Determine the (X, Y) coordinate at the center of the cell enclosing the given text.  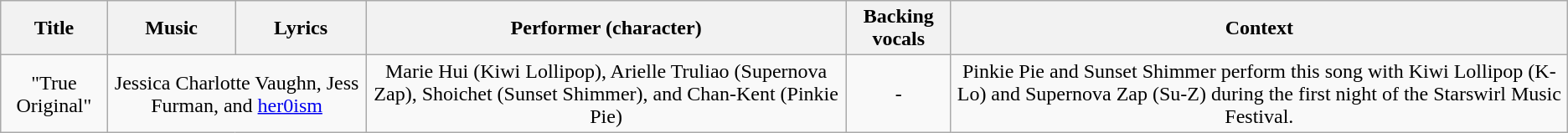
Performer (character) (606, 28)
Marie Hui (Kiwi Lollipop), Arielle Truliao (Supernova Zap), Shoichet (Sunset Shimmer), and Chan-Kent (Pinkie Pie) (606, 94)
Context (1259, 28)
Music (171, 28)
"True Original" (54, 94)
- (898, 94)
Jessica Charlotte Vaughn, Jess Furman, and her0ism (236, 94)
Lyrics (301, 28)
Backing vocals (898, 28)
Title (54, 28)
